Output the [X, Y] coordinate of the center of the cell containing the given text.  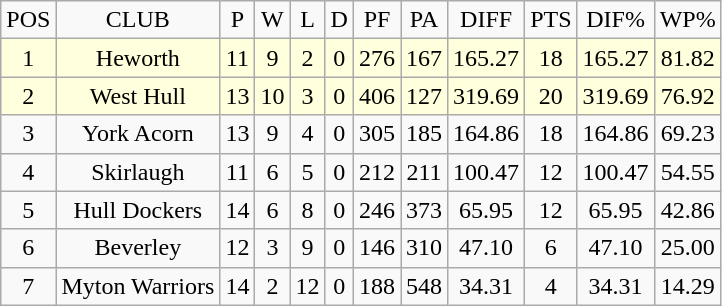
276 [376, 58]
406 [376, 96]
7 [28, 286]
212 [376, 172]
14.29 [688, 286]
167 [424, 58]
25.00 [688, 248]
188 [376, 286]
Skirlaugh [138, 172]
211 [424, 172]
81.82 [688, 58]
DIFF [486, 20]
76.92 [688, 96]
69.23 [688, 134]
CLUB [138, 20]
246 [376, 210]
305 [376, 134]
W [272, 20]
146 [376, 248]
PF [376, 20]
54.55 [688, 172]
L [308, 20]
PA [424, 20]
185 [424, 134]
Beverley [138, 248]
Heworth [138, 58]
West Hull [138, 96]
20 [551, 96]
Myton Warriors [138, 286]
8 [308, 210]
373 [424, 210]
10 [272, 96]
POS [28, 20]
P [238, 20]
DIF% [616, 20]
42.86 [688, 210]
127 [424, 96]
1 [28, 58]
D [339, 20]
Hull Dockers [138, 210]
WP% [688, 20]
548 [424, 286]
York Acorn [138, 134]
310 [424, 248]
PTS [551, 20]
